Output the [X, Y] coordinate of the center of the cell containing the given text.  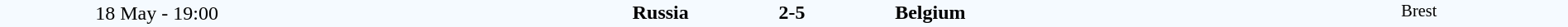
Brest [1419, 13]
Russia [501, 12]
Belgium [1082, 12]
18 May - 19:00 [157, 13]
2-5 [791, 12]
